Capture the cell that displays the provided text and extract its (x, y) central coordinate. 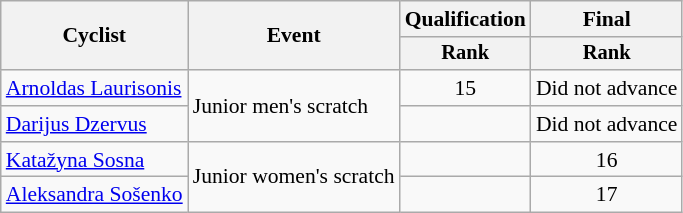
Cyclist (94, 36)
Event (294, 36)
17 (607, 195)
16 (607, 160)
Final (607, 19)
Katažyna Sosna (94, 160)
Junior men's scratch (294, 106)
Darijus Dzervus (94, 124)
Aleksandra Sošenko (94, 195)
Junior women's scratch (294, 178)
15 (466, 88)
Qualification (466, 19)
Arnoldas Laurisonis (94, 88)
